Determine the (X, Y) coordinate at the center of the cell enclosing the given text.  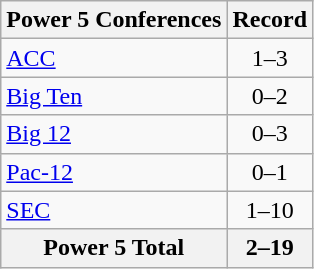
Big 12 (114, 134)
Power 5 Conferences (114, 20)
2–19 (270, 248)
0–3 (270, 134)
SEC (114, 210)
1–3 (270, 58)
Big Ten (114, 96)
Power 5 Total (114, 248)
1–10 (270, 210)
Pac-12 (114, 172)
ACC (114, 58)
Record (270, 20)
0–1 (270, 172)
0–2 (270, 96)
